From the cell containing the given text, extract its center point as [X, Y] coordinate. 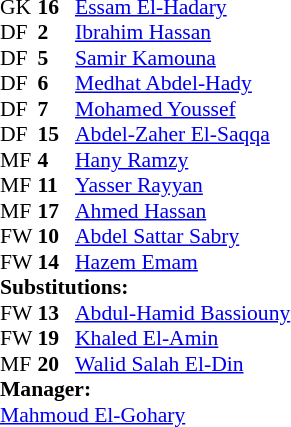
Ahmed Hassan [182, 211]
17 [57, 211]
2 [57, 33]
Substitutions: [145, 287]
Abdul-Hamid Bassiouny [182, 313]
Abdel Sattar Sabry [182, 237]
Abdel-Zaher El-Saqqa [182, 135]
5 [57, 58]
20 [57, 364]
15 [57, 135]
13 [57, 313]
19 [57, 339]
6 [57, 83]
7 [57, 109]
Ibrahim Hassan [182, 33]
Yasser Rayyan [182, 185]
Hany Ramzy [182, 160]
Walid Salah El-Din [182, 364]
14 [57, 262]
Manager: [145, 389]
Hazem Emam [182, 262]
10 [57, 237]
Mohamed Youssef [182, 109]
Samir Kamouna [182, 58]
Khaled El-Amin [182, 339]
4 [57, 160]
11 [57, 185]
Medhat Abdel-Hady [182, 83]
